Provide the [x, y] coordinate of the cell's center where the given text is located.  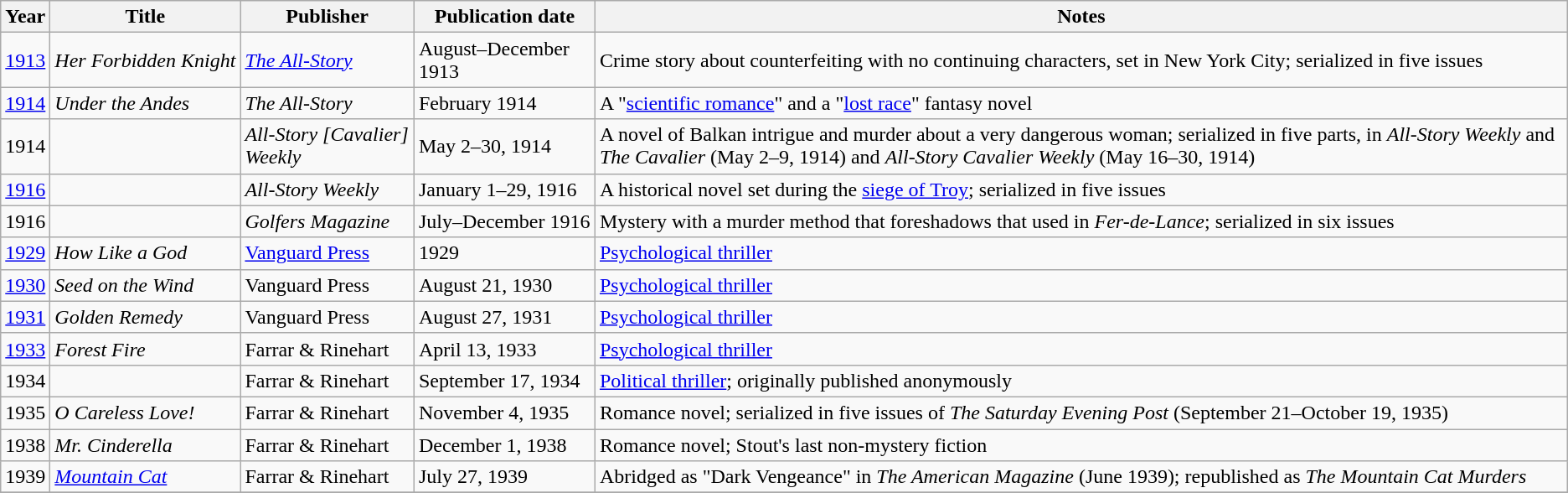
1935 [25, 413]
Political thriller; originally published anonymously [1081, 381]
Forest Fire [146, 349]
November 4, 1935 [504, 413]
Seed on the Wind [146, 285]
September 17, 1934 [504, 381]
1930 [25, 285]
May 2–30, 1914 [504, 146]
Golfers Magazine [327, 221]
Mystery with a murder method that foreshadows that used in Fer-de-Lance; serialized in six issues [1081, 221]
Mountain Cat [146, 477]
All-Story Weekly [327, 189]
August 21, 1930 [504, 285]
Under the Andes [146, 103]
1931 [25, 317]
January 1–29, 1916 [504, 189]
July 27, 1939 [504, 477]
April 13, 1933 [504, 349]
1934 [25, 381]
O Careless Love! [146, 413]
Her Forbidden Knight [146, 60]
July–December 1916 [504, 221]
1913 [25, 60]
August–December 1913 [504, 60]
Year [25, 17]
1938 [25, 445]
All-Story [Cavalier] Weekly [327, 146]
Mr. Cinderella [146, 445]
Golden Remedy [146, 317]
How Like a God [146, 253]
A "scientific romance" and a "lost race" fantasy novel [1081, 103]
Crime story about counterfeiting with no continuing characters, set in New York City; serialized in five issues [1081, 60]
Publication date [504, 17]
A historical novel set during the siege of Troy; serialized in five issues [1081, 189]
February 1914 [504, 103]
Romance novel; serialized in five issues of The Saturday Evening Post (September 21–October 19, 1935) [1081, 413]
August 27, 1931 [504, 317]
1933 [25, 349]
Publisher [327, 17]
Notes [1081, 17]
Title [146, 17]
Romance novel; Stout's last non-mystery fiction [1081, 445]
Abridged as "Dark Vengeance" in The American Magazine (June 1939); republished as The Mountain Cat Murders [1081, 477]
1939 [25, 477]
December 1, 1938 [504, 445]
